Search for the cell housing the specified text and yield its [X, Y] center coordinate. 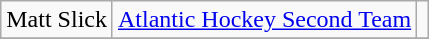
Atlantic Hockey Second Team [264, 20]
Matt Slick [57, 20]
